Return the (x, y) coordinate for the center point of the cell that contains the specified text.  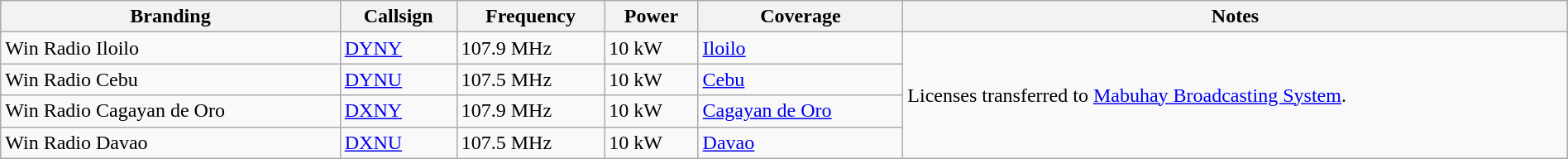
Notes (1236, 17)
Davao (801, 142)
Win Radio Iloilo (170, 48)
DXNU (399, 142)
Iloilo (801, 48)
Cagayan de Oro (801, 111)
Branding (170, 17)
Frequency (531, 17)
Power (652, 17)
Win Radio Cebu (170, 79)
Licenses transferred to Mabuhay Broadcasting System. (1236, 95)
DYNU (399, 79)
Cebu (801, 79)
DXNY (399, 111)
Coverage (801, 17)
Win Radio Davao (170, 142)
Callsign (399, 17)
Win Radio Cagayan de Oro (170, 111)
DYNY (399, 48)
